Locate the cell with the specified text and output its (x, y) center coordinate. 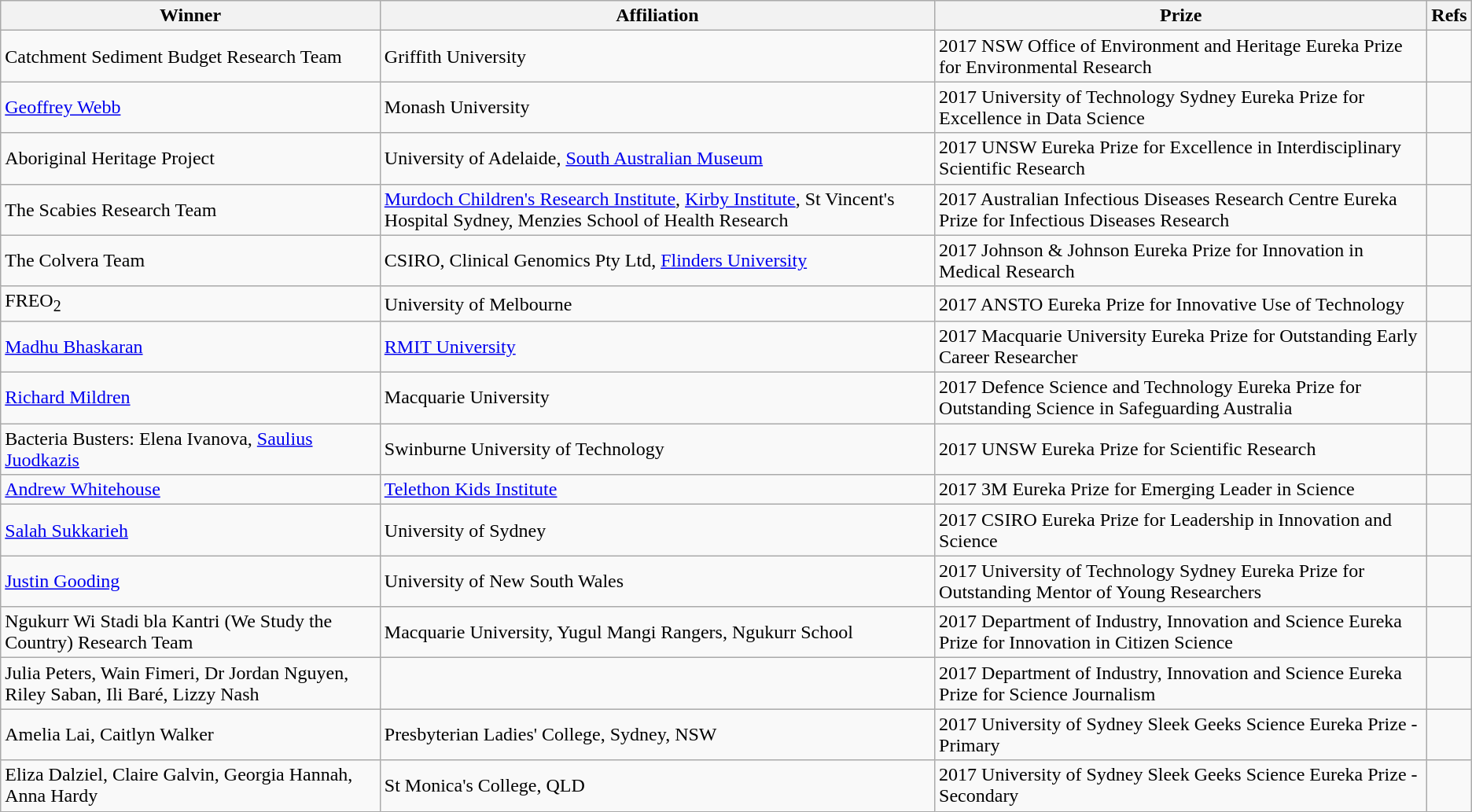
Monash University (657, 107)
Ngukurr Wi Stadi bla Kantri (We Study the Country) Research Team (190, 632)
University of New South Wales (657, 582)
University of Adelaide, South Australian Museum (657, 159)
2017 ANSTO Eureka Prize for Innovative Use of Technology (1181, 303)
2017 3M Eureka Prize for Emerging Leader in Science (1181, 490)
Andrew Whitehouse (190, 490)
Madhu Bhaskaran (190, 346)
Amelia Lai, Caitlyn Walker (190, 734)
Telethon Kids Institute (657, 490)
2017 Defence Science and Technology Eureka Prize for Outstanding Science in Safeguarding Australia (1181, 398)
Prize (1181, 16)
Justin Gooding (190, 582)
Catchment Sediment Budget Research Team (190, 57)
Salah Sukkarieh (190, 530)
University of Sydney (657, 530)
2017 CSIRO Eureka Prize for Leadership in Innovation and Science (1181, 530)
Swinburne University of Technology (657, 450)
FREO2 (190, 303)
2017 Johnson & Johnson Eureka Prize for Innovation in Medical Research (1181, 261)
Affiliation (657, 16)
2017 University of Technology Sydney Eureka Prize for Excellence in Data Science (1181, 107)
Macquarie University (657, 398)
Geoffrey Webb (190, 107)
Aboriginal Heritage Project (190, 159)
2017 Australian Infectious Diseases Research Centre Eureka Prize for Infectious Diseases Research (1181, 209)
2017 University of Sydney Sleek Geeks Science Eureka Prize - Primary (1181, 734)
2017 NSW Office of Environment and Heritage Eureka Prize for Environmental Research (1181, 57)
St Monica's College, QLD (657, 786)
2017 Department of Industry, Innovation and Science Eureka Prize for Innovation in Citizen Science (1181, 632)
Macquarie University, Yugul Mangi Rangers, Ngukurr School (657, 632)
2017 University of Technology Sydney Eureka Prize for Outstanding Mentor of Young Researchers (1181, 582)
Richard Mildren (190, 398)
2017 Macquarie University Eureka Prize for Outstanding Early Career Researcher (1181, 346)
RMIT University (657, 346)
2017 UNSW Eureka Prize for Excellence in Interdisciplinary Scientific Research (1181, 159)
Julia Peters, Wain Fimeri, Dr Jordan Nguyen, Riley Saban, Ili Baré, Lizzy Nash (190, 684)
2017 Department of Industry, Innovation and Science Eureka Prize for Science Journalism (1181, 684)
Winner (190, 16)
Refs (1449, 16)
The Scabies Research Team (190, 209)
Bacteria Busters: Elena Ivanova, Saulius Juodkazis (190, 450)
Presbyterian Ladies' College, Sydney, NSW (657, 734)
Murdoch Children's Research Institute, Kirby Institute, St Vincent's Hospital Sydney, Menzies School of Health Research (657, 209)
CSIRO, Clinical Genomics Pty Ltd, Flinders University (657, 261)
Eliza Dalziel, Claire Galvin, Georgia Hannah, Anna Hardy (190, 786)
2017 University of Sydney Sleek Geeks Science Eureka Prize - Secondary (1181, 786)
The Colvera Team (190, 261)
University of Melbourne (657, 303)
Griffith University (657, 57)
2017 UNSW Eureka Prize for Scientific Research (1181, 450)
